From the cell containing the given text, extract its center point as (x, y) coordinate. 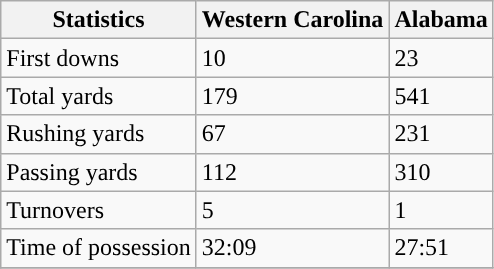
1 (441, 210)
541 (441, 96)
310 (441, 172)
231 (441, 134)
67 (292, 134)
Passing yards (99, 172)
5 (292, 210)
112 (292, 172)
First downs (99, 58)
Turnovers (99, 210)
Alabama (441, 20)
179 (292, 96)
10 (292, 58)
Time of possession (99, 248)
Rushing yards (99, 134)
Western Carolina (292, 20)
27:51 (441, 248)
32:09 (292, 248)
Statistics (99, 20)
23 (441, 58)
Total yards (99, 96)
